Identify which cell holds the provided text, then report its [x, y] central coordinate. 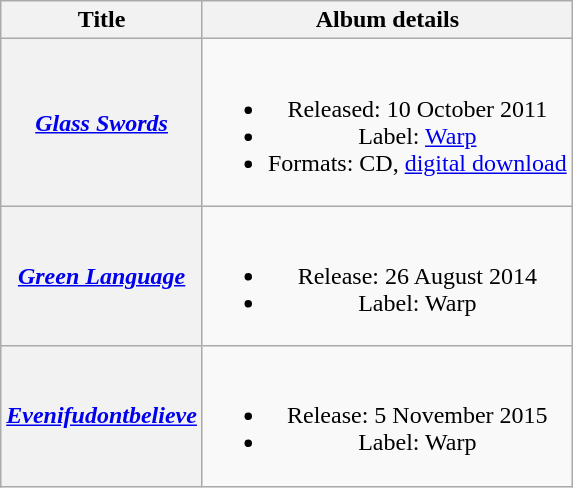
Release: 5 November 2015Label: Warp [387, 416]
Glass Swords [102, 122]
Green Language [102, 276]
Released: 10 October 2011Label: WarpFormats: CD, digital download [387, 122]
Evenifudontbelieve [102, 416]
Release: 26 August 2014Label: Warp [387, 276]
Title [102, 20]
Album details [387, 20]
